For the text-containing cell, return its midpoint in (x, y) coordinate format. 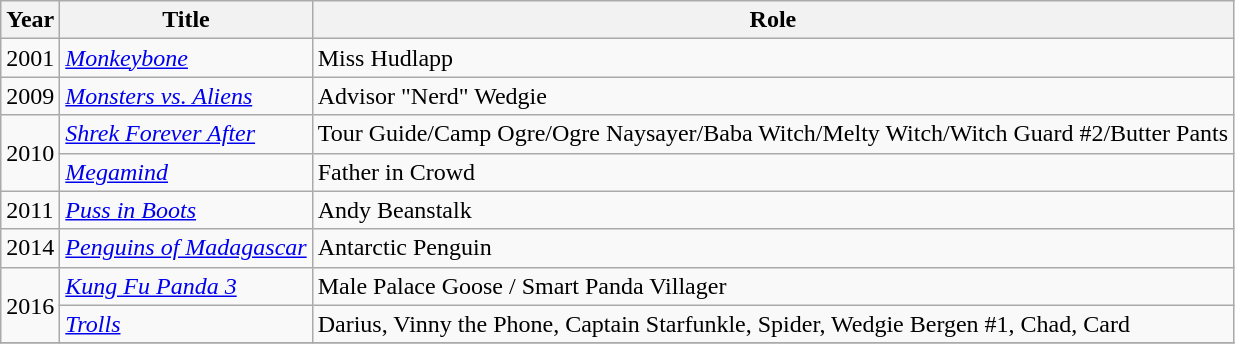
Penguins of Madagascar (186, 248)
Year (30, 20)
Male Palace Goose / Smart Panda Villager (772, 286)
Father in Crowd (772, 172)
Shrek Forever After (186, 134)
2016 (30, 305)
2011 (30, 210)
2014 (30, 248)
Monsters vs. Aliens (186, 96)
Tour Guide/Camp Ogre/Ogre Naysayer/Baba Witch/Melty Witch/Witch Guard #2/Butter Pants (772, 134)
Andy Beanstalk (772, 210)
2010 (30, 153)
Kung Fu Panda 3 (186, 286)
2001 (30, 58)
Puss in Boots (186, 210)
Monkeybone (186, 58)
Darius, Vinny the Phone, Captain Starfunkle, Spider, Wedgie Bergen #1, Chad, Card (772, 324)
Role (772, 20)
Megamind (186, 172)
2009 (30, 96)
Title (186, 20)
Trolls (186, 324)
Advisor "Nerd" Wedgie (772, 96)
Miss Hudlapp (772, 58)
Antarctic Penguin (772, 248)
